Return [X, Y] of the center of cell containing provided text 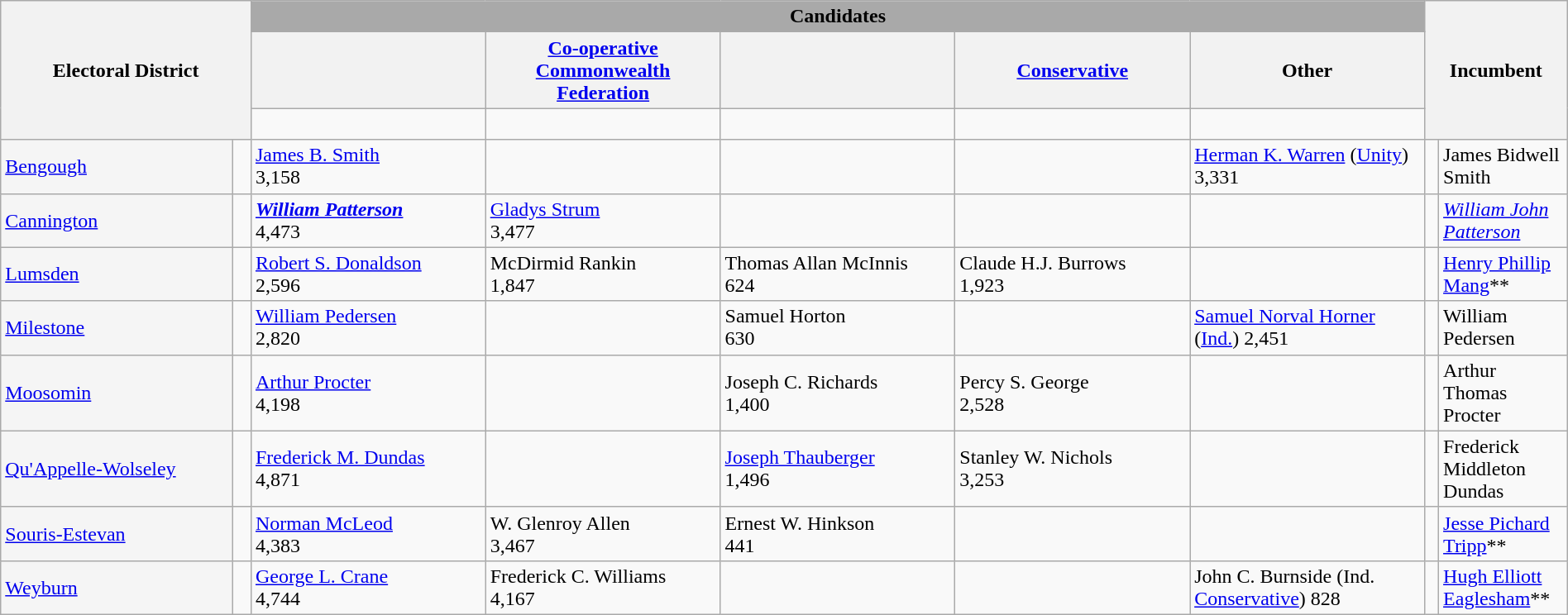
Joseph C. Richards1,400 [838, 393]
Arthur Thomas Procter [1503, 393]
William Pedersen2,820 [368, 327]
Cannington [117, 220]
Frederick M. Dundas4,871 [368, 469]
Incumbent [1495, 70]
Arthur Procter4,198 [368, 393]
Ernest W. Hinkson441 [838, 534]
Bengough [117, 167]
Jesse Pichard Tripp** [1503, 534]
Percy S. George2,528 [1073, 393]
Other [1307, 70]
Frederick C. Williams4,167 [603, 587]
Joseph Thauberger1,496 [838, 469]
Samuel Norval Horner (Ind.) 2,451 [1307, 327]
Samuel Horton630 [838, 327]
Frederick Middleton Dundas [1503, 469]
Henry Phillip Mang** [1503, 274]
James B. Smith3,158 [368, 167]
Moosomin [117, 393]
Candidates [837, 17]
William John Patterson [1503, 220]
Robert S. Donaldson2,596 [368, 274]
George L. Crane4,744 [368, 587]
Hugh Elliott Eaglesham** [1503, 587]
William Patterson4,473 [368, 220]
Qu'Appelle-Wolseley [117, 469]
W. Glenroy Allen3,467 [603, 534]
Herman K. Warren (Unity) 3,331 [1307, 167]
Stanley W. Nichols3,253 [1073, 469]
Conservative [1073, 70]
John C. Burnside (Ind. Conservative) 828 [1307, 587]
Milestone [117, 327]
Souris-Estevan [117, 534]
Claude H.J. Burrows1,923 [1073, 274]
Gladys Strum3,477 [603, 220]
Co-operative Commonwealth Federation [603, 70]
James Bidwell Smith [1503, 167]
Lumsden [117, 274]
McDirmid Rankin1,847 [603, 274]
Electoral District [126, 70]
Weyburn [117, 587]
William Pedersen [1503, 327]
Norman McLeod4,383 [368, 534]
Thomas Allan McInnis624 [838, 274]
